Scan for the cell matching the given text and deliver its (X, Y) coordinate at center. 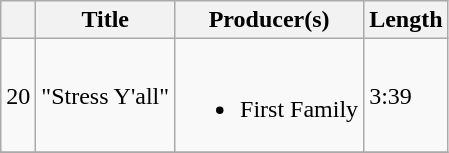
First Family (270, 96)
Length (406, 20)
3:39 (406, 96)
20 (18, 96)
Title (106, 20)
Producer(s) (270, 20)
"Stress Y'all" (106, 96)
